Pinpoint the cell where the given text exists, returning its (X, Y) midpoint coordinate. 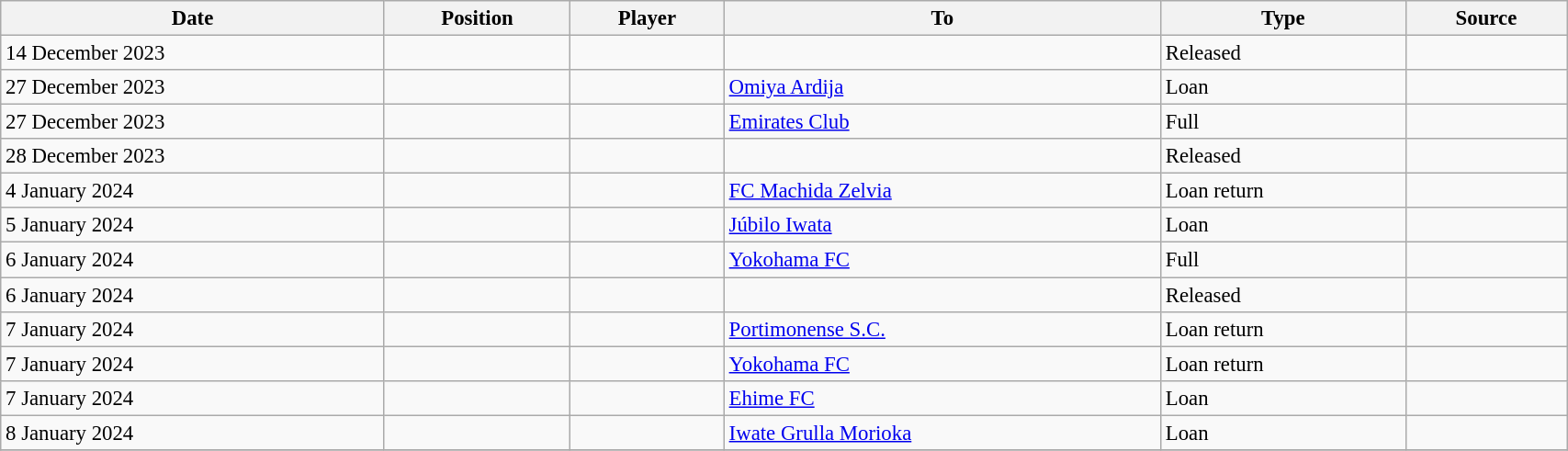
5 January 2024 (193, 225)
Type (1282, 18)
To (942, 18)
Omiya Ardija (942, 87)
Source (1486, 18)
FC Machida Zelvia (942, 191)
Portimonense S.C. (942, 329)
Iwate Grulla Morioka (942, 433)
Ehime FC (942, 398)
14 December 2023 (193, 53)
Emirates Club (942, 122)
Position (477, 18)
Player (648, 18)
8 January 2024 (193, 433)
28 December 2023 (193, 156)
Júbilo Iwata (942, 225)
4 January 2024 (193, 191)
Date (193, 18)
